Identify which cell holds the provided text, then report its [x, y] central coordinate. 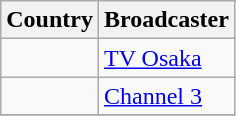
Broadcaster [166, 20]
Channel 3 [166, 96]
Country [50, 20]
TV Osaka [166, 58]
